Output the (X, Y) coordinate of the center of the cell containing the given text.  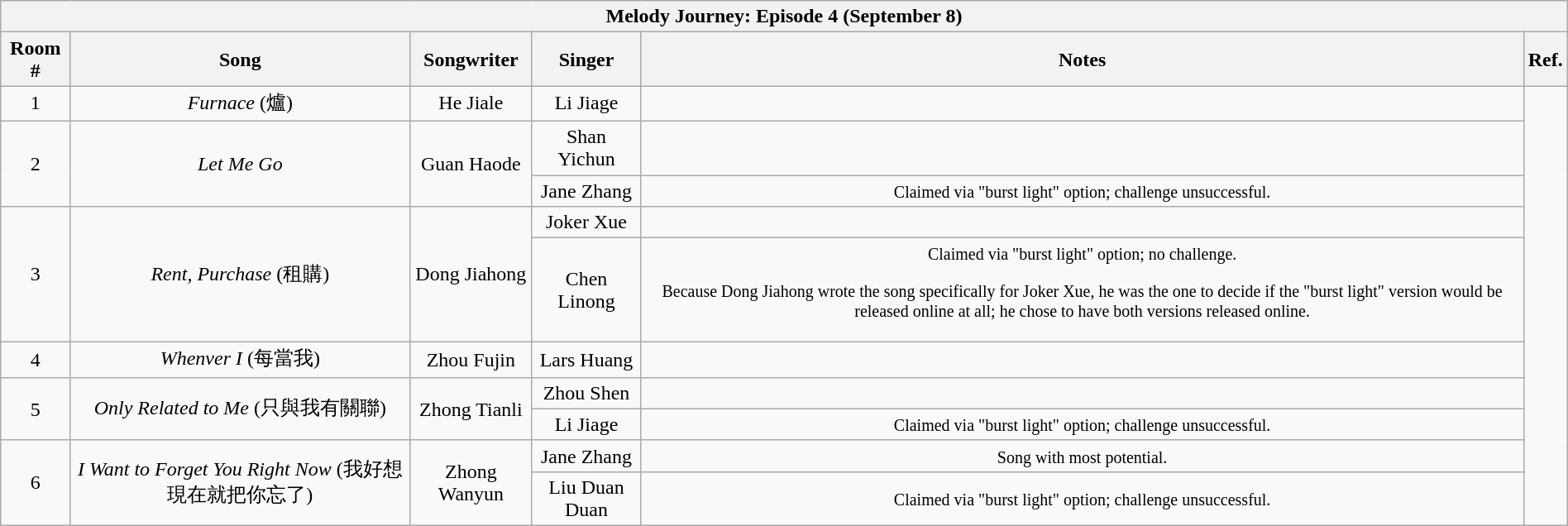
Whenver I (每當我) (240, 361)
Ref. (1545, 60)
Song (240, 60)
Zhou Shen (586, 393)
Shan Yichun (586, 147)
Let Me Go (240, 164)
6 (36, 483)
Liu Duan Duan (586, 498)
Chen Linong (586, 290)
Zhou Fujin (471, 361)
1 (36, 104)
5 (36, 409)
Song with most potential. (1082, 456)
Dong Jiahong (471, 275)
Furnace (爐) (240, 104)
Joker Xue (586, 222)
He Jiale (471, 104)
I Want to Forget You Right Now (我好想現在就把你忘了) (240, 483)
4 (36, 361)
Room # (36, 60)
Rent, Purchase (租購) (240, 275)
Lars Huang (586, 361)
Notes (1082, 60)
2 (36, 164)
Zhong Tianli (471, 409)
3 (36, 275)
Only Related to Me (只與我有關聯) (240, 409)
Songwriter (471, 60)
Melody Journey: Episode 4 (September 8) (784, 17)
Singer (586, 60)
Guan Haode (471, 164)
Zhong Wanyun (471, 483)
